For the text-containing cell, return its midpoint in (x, y) coordinate format. 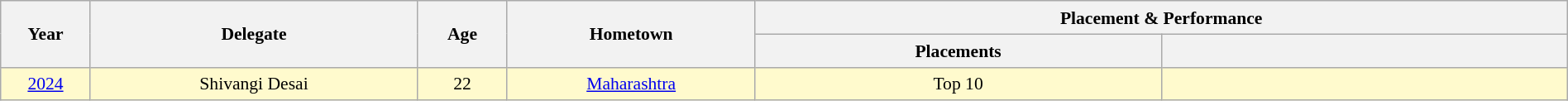
22 (463, 84)
Age (463, 34)
Shivangi Desai (253, 84)
Delegate (253, 34)
Maharashtra (631, 84)
Hometown (631, 34)
Placements (958, 50)
Top 10 (958, 84)
Year (46, 34)
Placement & Performance (1161, 17)
2024 (46, 84)
